Provide the (x, y) coordinate of the cell's center where the given text is located.  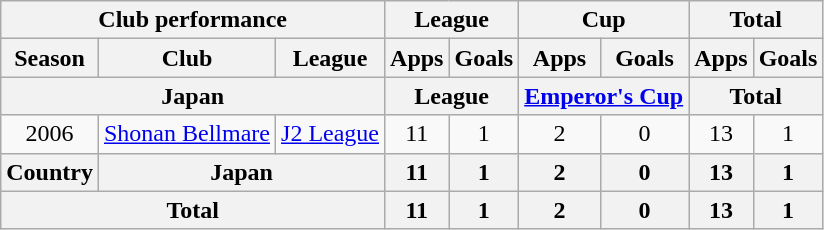
Shonan Bellmare (186, 134)
Cup (604, 20)
Country (50, 172)
J2 League (330, 134)
Club (186, 58)
Club performance (193, 20)
Emperor's Cup (604, 96)
2006 (50, 134)
Season (50, 58)
